From the cell containing the given text, extract its center point as (X, Y) coordinate. 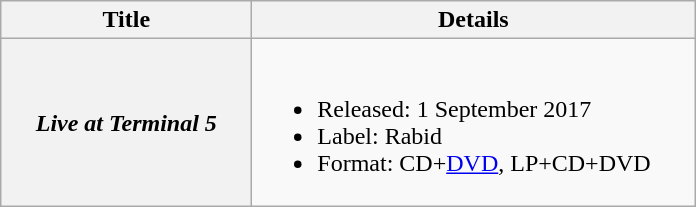
Released: 1 September 2017Label: RabidFormat: CD+DVD, LP+CD+DVD (474, 122)
Title (126, 20)
Live at Terminal 5 (126, 122)
Details (474, 20)
